Search for the cell housing the specified text and yield its (x, y) center coordinate. 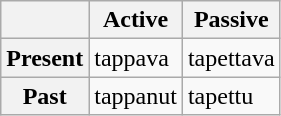
tapettu (231, 96)
Present (45, 58)
Passive (231, 20)
tapettava (231, 58)
Active (136, 20)
Past (45, 96)
tappanut (136, 96)
tappava (136, 58)
